Output the (X, Y) coordinate of the center of the cell containing the given text.  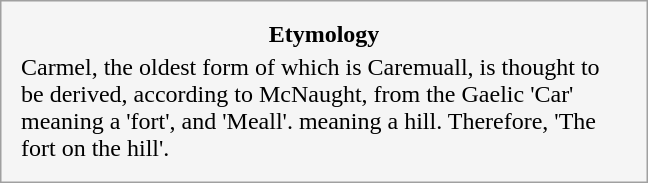
Etymology (324, 35)
